Find where the given text appears and provide that cell's center as [X, Y] coordinate. 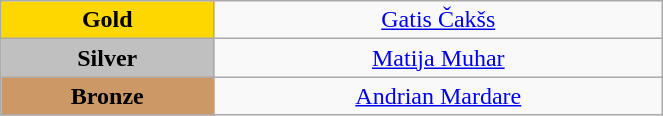
Matija Muhar [438, 58]
Bronze [108, 96]
Gold [108, 20]
Silver [108, 58]
Andrian Mardare [438, 96]
Gatis Čakšs [438, 20]
